Output the [x, y] coordinate of the center of the cell containing the given text.  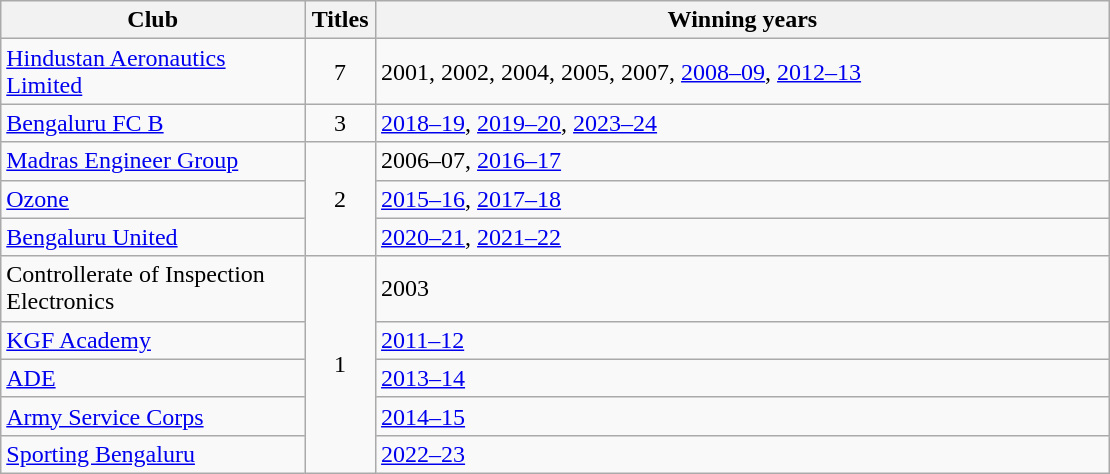
Winning years [743, 20]
2018–19, 2019–20, 2023–24 [743, 123]
ADE [153, 378]
2020–21, 2021–22 [743, 237]
Hindustan Aeronautics Limited [153, 72]
7 [340, 72]
Titles [340, 20]
2022–23 [743, 454]
3 [340, 123]
Madras Engineer Group [153, 161]
1 [340, 364]
Bengaluru FC B [153, 123]
2003 [743, 288]
2001, 2002, 2004, 2005, 2007, 2008–09, 2012–13 [743, 72]
2 [340, 199]
2014–15 [743, 416]
Controllerate of Inspection Electronics [153, 288]
KGF Academy [153, 340]
2011–12 [743, 340]
Bengaluru United [153, 237]
Army Service Corps [153, 416]
Sporting Bengaluru [153, 454]
2006–07, 2016–17 [743, 161]
2015–16, 2017–18 [743, 199]
Ozone [153, 199]
2013–14 [743, 378]
Club [153, 20]
